Detect which cell encompasses the target text, then output its [x, y] center coordinate. 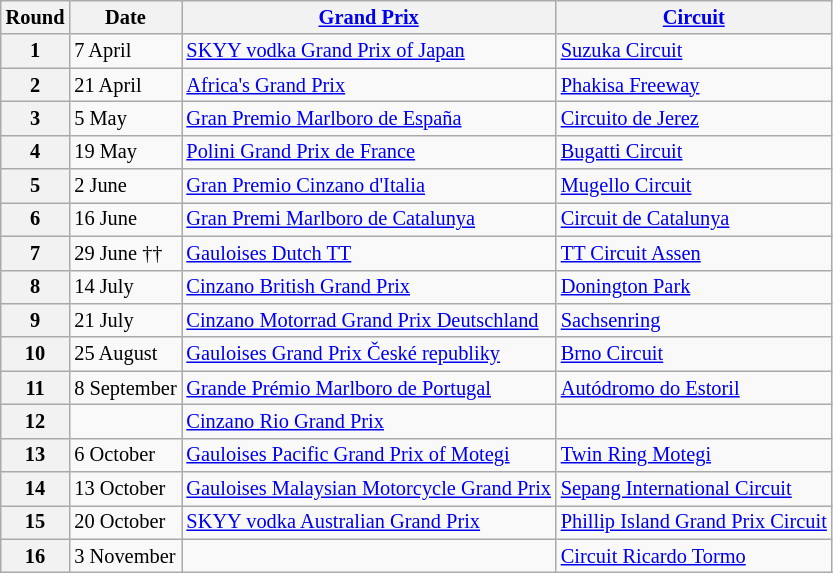
5 May [125, 118]
Gauloises Pacific Grand Prix of Motegi [369, 455]
20 October [125, 522]
16 [36, 556]
Cinzano Rio Grand Prix [369, 421]
6 [36, 219]
Polini Grand Prix de France [369, 152]
2 [36, 85]
Gran Premi Marlboro de Catalunya [369, 219]
14 July [125, 287]
25 August [125, 354]
Round [36, 17]
16 June [125, 219]
Africa's Grand Prix [369, 85]
Gran Premio Cinzano d'Italia [369, 186]
TT Circuit Assen [694, 253]
13 [36, 455]
11 [36, 388]
14 [36, 489]
Circuit Ricardo Tormo [694, 556]
Cinzano Motorrad Grand Prix Deutschland [369, 320]
Gauloises Grand Prix České republiky [369, 354]
SKYY vodka Grand Prix of Japan [369, 51]
Phakisa Freeway [694, 85]
Bugatti Circuit [694, 152]
3 [36, 118]
8 September [125, 388]
SKYY vodka Australian Grand Prix [369, 522]
15 [36, 522]
Gauloises Malaysian Motorcycle Grand Prix [369, 489]
5 [36, 186]
21 April [125, 85]
Circuito de Jerez [694, 118]
Sachsenring [694, 320]
Circuit [694, 17]
1 [36, 51]
Cinzano British Grand Prix [369, 287]
19 May [125, 152]
Twin Ring Motegi [694, 455]
Suzuka Circuit [694, 51]
8 [36, 287]
13 October [125, 489]
Gauloises Dutch TT [369, 253]
21 July [125, 320]
Donington Park [694, 287]
2 June [125, 186]
7 April [125, 51]
9 [36, 320]
10 [36, 354]
7 [36, 253]
6 October [125, 455]
Brno Circuit [694, 354]
Circuit de Catalunya [694, 219]
Autódromo do Estoril [694, 388]
Grand Prix [369, 17]
3 November [125, 556]
Grande Prémio Marlboro de Portugal [369, 388]
Phillip Island Grand Prix Circuit [694, 522]
29 June †† [125, 253]
12 [36, 421]
Gran Premio Marlboro de España [369, 118]
4 [36, 152]
Date [125, 17]
Sepang International Circuit [694, 489]
Mugello Circuit [694, 186]
